Provide the (X, Y) coordinate of the cell's center where the given text is located.  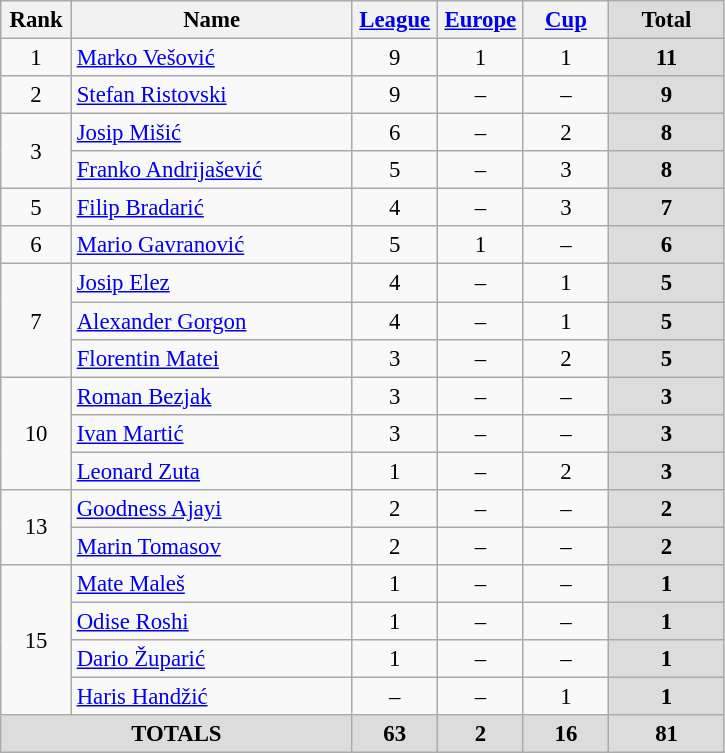
Mario Gavranović (212, 245)
Total (667, 20)
TOTALS (176, 734)
81 (667, 734)
Roman Bezjak (212, 396)
11 (667, 58)
15 (36, 640)
63 (395, 734)
Haris Handžić (212, 697)
Stefan Ristovski (212, 95)
Franko Andrijašević (212, 170)
Goodness Ajayi (212, 509)
Rank (36, 20)
Odise Roshi (212, 621)
Name (212, 20)
Cup (566, 20)
Leonard Zuta (212, 471)
Filip Bradarić (212, 208)
10 (36, 434)
Dario Župarić (212, 659)
Marko Vešović (212, 58)
Florentin Matei (212, 358)
Josip Elez (212, 283)
16 (566, 734)
League (395, 20)
Alexander Gorgon (212, 321)
Mate Maleš (212, 584)
Marin Tomasov (212, 546)
13 (36, 528)
Ivan Martić (212, 433)
Europe (481, 20)
Josip Mišić (212, 133)
